Scan for the cell matching the given text and deliver its [X, Y] coordinate at center. 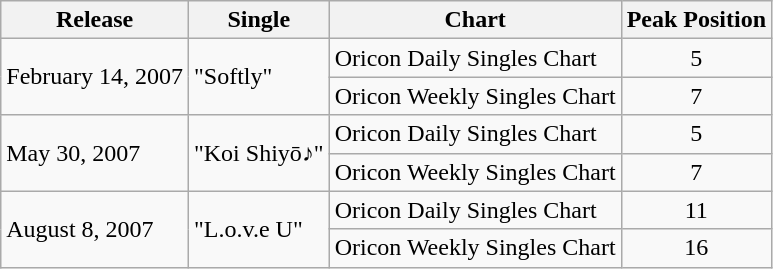
11 [696, 210]
"Koi Shiyō♪" [258, 153]
August 8, 2007 [95, 229]
February 14, 2007 [95, 77]
Release [95, 20]
"Softly" [258, 77]
Chart [475, 20]
Single [258, 20]
Peak Position [696, 20]
16 [696, 248]
"L.o.v.e U" [258, 229]
May 30, 2007 [95, 153]
